Identify which cell holds the provided text, then report its (x, y) central coordinate. 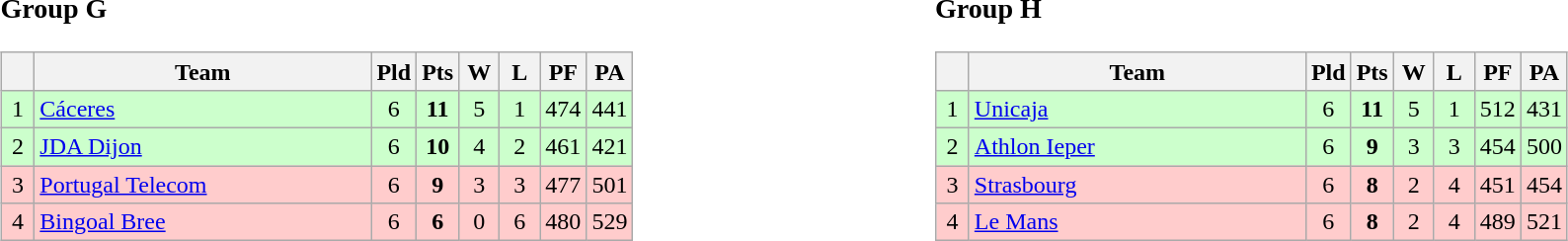
489 (1497, 222)
512 (1497, 109)
441 (610, 109)
480 (563, 222)
JDA Dijon (203, 147)
Le Mans (1137, 222)
451 (1497, 185)
529 (610, 222)
0 (480, 222)
10 (438, 147)
500 (1544, 147)
Cáceres (203, 109)
Athlon Ieper (1137, 147)
521 (1544, 222)
Portugal Telecom (203, 185)
Strasbourg (1137, 185)
Unicaja (1137, 109)
477 (563, 185)
474 (563, 109)
461 (563, 147)
421 (610, 147)
501 (610, 185)
431 (1544, 109)
Bingoal Bree (203, 222)
